Search for the cell housing the specified text and yield its (x, y) center coordinate. 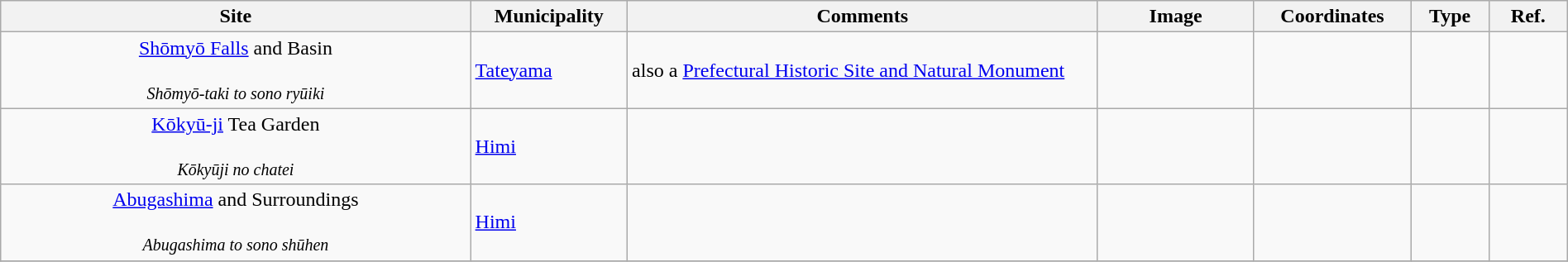
Kōkyū-ji Tea GardenKōkyūji no chatei (236, 146)
Tateyama (549, 70)
Site (236, 17)
Comments (863, 17)
Type (1451, 17)
Image (1176, 17)
Ref. (1528, 17)
Municipality (549, 17)
Coordinates (1331, 17)
also a Prefectural Historic Site and Natural Monument (863, 70)
Abugashima and SurroundingsAbugashima to sono shūhen (236, 222)
Shōmyō Falls and Basin Shōmyō-taki to sono ryūiki (236, 70)
